Capture the cell that displays the provided text and extract its (X, Y) central coordinate. 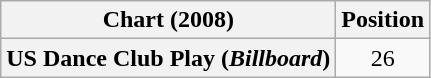
26 (383, 58)
US Dance Club Play (Billboard) (168, 58)
Position (383, 20)
Chart (2008) (168, 20)
